Find where the given text appears and provide that cell's center as (x, y) coordinate. 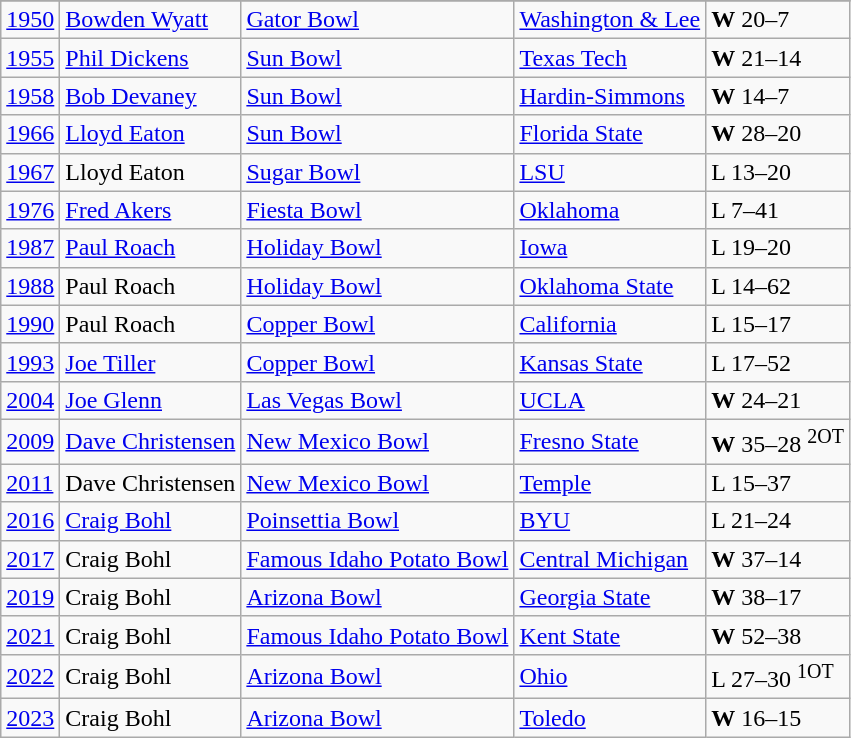
W 21–14 (778, 58)
L 15–17 (778, 324)
2022 (30, 676)
W 24–21 (778, 400)
L 14–62 (778, 286)
Hardin-Simmons (610, 96)
Bob Devaney (150, 96)
Las Vegas Bowl (378, 400)
L 15–37 (778, 483)
1988 (30, 286)
1955 (30, 58)
W 52–38 (778, 635)
California (610, 324)
UCLA (610, 400)
Kent State (610, 635)
Texas Tech (610, 58)
W 28–20 (778, 134)
W 14–7 (778, 96)
1993 (30, 362)
2021 (30, 635)
Toledo (610, 718)
Florida State (610, 134)
1990 (30, 324)
Central Michigan (610, 559)
Fresno State (610, 442)
Oklahoma (610, 210)
W 38–17 (778, 597)
Washington & Lee (610, 20)
1958 (30, 96)
L 13–20 (778, 172)
W 20–7 (778, 20)
Joe Glenn (150, 400)
BYU (610, 521)
Oklahoma State (610, 286)
Poinsettia Bowl (378, 521)
1966 (30, 134)
L 7–41 (778, 210)
2019 (30, 597)
W 35–28 2OT (778, 442)
Phil Dickens (150, 58)
Fred Akers (150, 210)
Sugar Bowl (378, 172)
1987 (30, 248)
2023 (30, 718)
L 19–20 (778, 248)
Kansas State (610, 362)
Joe Tiller (150, 362)
2016 (30, 521)
Ohio (610, 676)
Iowa (610, 248)
Gator Bowl (378, 20)
Temple (610, 483)
1976 (30, 210)
W 16–15 (778, 718)
Bowden Wyatt (150, 20)
2017 (30, 559)
Fiesta Bowl (378, 210)
L 21–24 (778, 521)
1950 (30, 20)
2004 (30, 400)
L 17–52 (778, 362)
2009 (30, 442)
LSU (610, 172)
2011 (30, 483)
W 37–14 (778, 559)
Georgia State (610, 597)
L 27–30 1OT (778, 676)
1967 (30, 172)
